Search for the cell housing the specified text and yield its [X, Y] center coordinate. 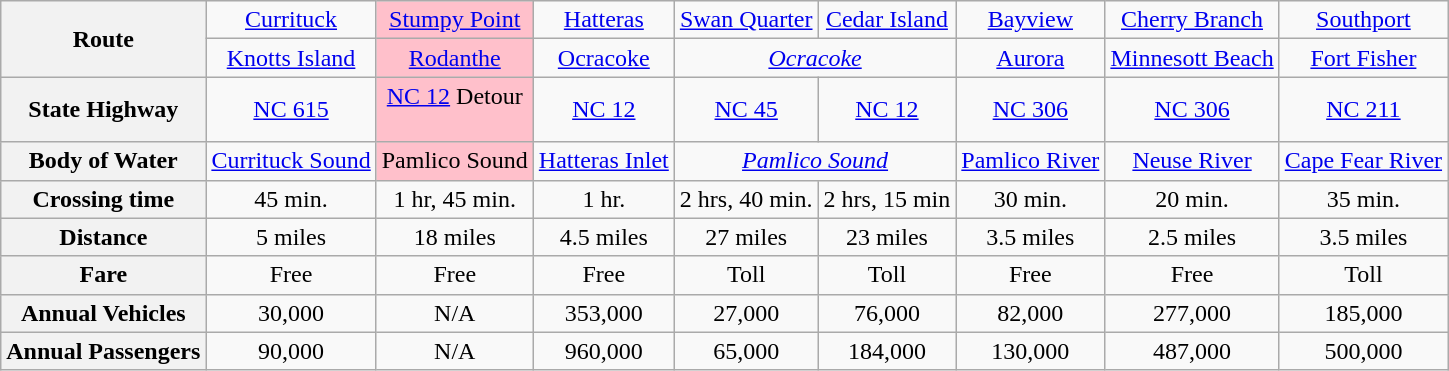
90,000 [291, 351]
Minnesott Beach [1192, 58]
Currituck [291, 20]
30,000 [291, 313]
Annual Passengers [104, 351]
277,000 [1192, 313]
500,000 [1363, 351]
NC 12 Detour [454, 110]
Route [104, 39]
35 min. [1363, 199]
Hatteras [604, 20]
4.5 miles [604, 237]
2 hrs, 15 min [887, 199]
184,000 [887, 351]
487,000 [1192, 351]
2 hrs, 40 min. [746, 199]
5 miles [291, 237]
Rodanthe [454, 58]
2.5 miles [1192, 237]
Stumpy Point [454, 20]
Southport [1363, 20]
27 miles [746, 237]
960,000 [604, 351]
Cherry Branch [1192, 20]
Fort Fisher [1363, 58]
NC 615 [291, 110]
27,000 [746, 313]
Swan Quarter [746, 20]
82,000 [1030, 313]
Distance [104, 237]
76,000 [887, 313]
45 min. [291, 199]
State Highway [104, 110]
Bayview [1030, 20]
65,000 [746, 351]
Cape Fear River [1363, 161]
130,000 [1030, 351]
30 min. [1030, 199]
Aurora [1030, 58]
NC 211 [1363, 110]
Crossing time [104, 199]
Hatteras Inlet [604, 161]
Knotts Island [291, 58]
Neuse River [1192, 161]
Pamlico River [1030, 161]
Currituck Sound [291, 161]
Cedar Island [887, 20]
353,000 [604, 313]
Fare [104, 275]
18 miles [454, 237]
1 hr, 45 min. [454, 199]
Body of Water [104, 161]
Annual Vehicles [104, 313]
NC 45 [746, 110]
23 miles [887, 237]
20 min. [1192, 199]
1 hr. [604, 199]
185,000 [1363, 313]
